Extract the (X, Y) coordinate from the center of the cell holding the provided text.  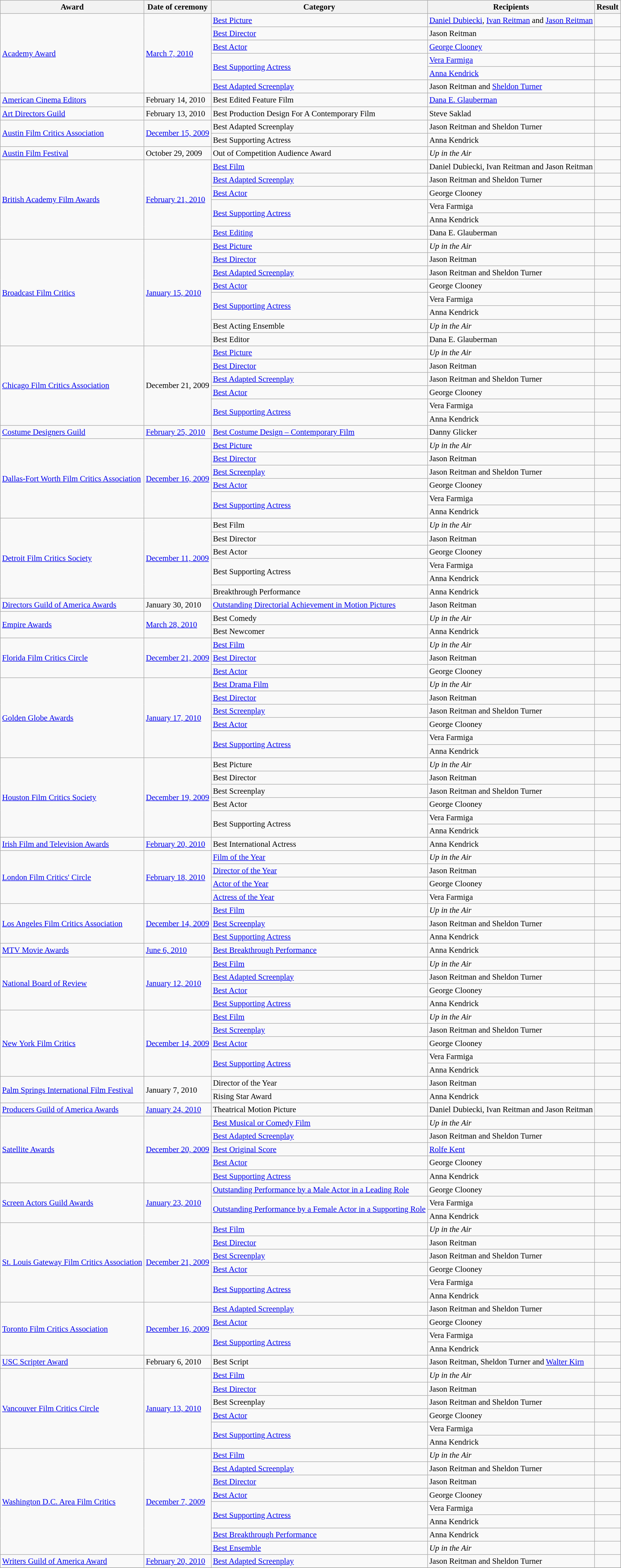
February 13, 2010 (177, 113)
Actor of the Year (319, 884)
Detroit Film Critics Society (72, 558)
Satellite Awards (72, 1150)
Producers Guild of America Awards (72, 1110)
February 6, 2010 (177, 1362)
Best Comedy (319, 618)
Award (72, 7)
Outstanding Performance by a Male Actor in a Leading Role (319, 1190)
Outstanding Performance by a Female Actor in a Supporting Role (319, 1209)
Toronto Film Critics Association (72, 1329)
Rolfe Kent (511, 1150)
Broadcast Film Critics (72, 293)
December 7, 2009 (177, 1502)
Best Original Score (319, 1150)
Best Editing (319, 233)
December 20, 2009 (177, 1150)
Florida Film Critics Circle (72, 658)
Screen Actors Guild Awards (72, 1203)
March 28, 2010 (177, 625)
Best Ensemble (319, 1548)
Washington D.C. Area Film Critics (72, 1502)
Steve Saklad (511, 113)
Outstanding Directorial Achievement in Motion Pictures (319, 605)
New York Film Critics (72, 1043)
Best Costume Design – Contemporary Film (319, 432)
February 21, 2010 (177, 200)
Palm Springs International Film Festival (72, 1090)
Best Musical or Comedy Film (319, 1123)
Danny Glicker (511, 432)
January 15, 2010 (177, 293)
January 23, 2010 (177, 1203)
Costume Designers Guild (72, 432)
Film of the Year (319, 857)
December 11, 2009 (177, 558)
Irish Film and Television Awards (72, 844)
Best Drama Film (319, 685)
October 29, 2009 (177, 153)
Date of ceremony (177, 7)
Chicago Film Critics Association (72, 386)
January 13, 2010 (177, 1409)
Out of Competition Audience Award (319, 153)
St. Louis Gateway Film Critics Association (72, 1263)
March 7, 2010 (177, 54)
Best Editor (319, 339)
February 14, 2010 (177, 100)
Empire Awards (72, 625)
Theatrical Motion Picture (319, 1110)
American Cinema Editors (72, 100)
London Film Critics' Circle (72, 877)
Rising Star Award (319, 1097)
Writers Guild of America Award (72, 1561)
January 12, 2010 (177, 983)
Vancouver Film Critics Circle (72, 1409)
Best International Actress (319, 844)
Houston Film Critics Society (72, 798)
January 30, 2010 (177, 605)
Actress of the Year (319, 897)
Austin Film Festival (72, 153)
USC Scripter Award (72, 1362)
December 19, 2009 (177, 798)
Jason Reitman, Sheldon Turner and Walter Kirn (511, 1362)
Best Edited Feature Film (319, 100)
Best Acting Ensemble (319, 326)
Category (319, 7)
Best Newcomer (319, 632)
Golden Globe Awards (72, 718)
Breakthrough Performance (319, 592)
Recipients (511, 7)
February 25, 2010 (177, 432)
Best Script (319, 1362)
January 17, 2010 (177, 718)
February 18, 2010 (177, 877)
Art Directors Guild (72, 113)
Los Angeles Film Critics Association (72, 924)
January 7, 2010 (177, 1090)
December 15, 2009 (177, 133)
MTV Movie Awards (72, 950)
British Academy Film Awards (72, 200)
Directors Guild of America Awards (72, 605)
Academy Award (72, 54)
January 24, 2010 (177, 1110)
Dallas-Fort Worth Film Critics Association (72, 479)
Result (608, 7)
Best Production Design For A Contemporary Film (319, 113)
National Board of Review (72, 983)
June 6, 2010 (177, 950)
Austin Film Critics Association (72, 133)
